Output the (x, y) coordinate of the center of the cell containing the given text.  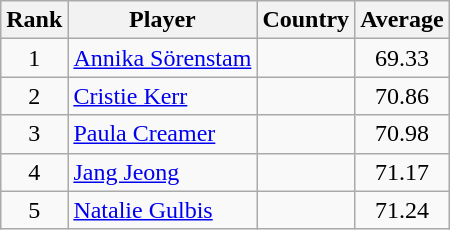
Average (402, 20)
Natalie Gulbis (162, 210)
1 (34, 58)
4 (34, 172)
2 (34, 96)
Paula Creamer (162, 134)
70.98 (402, 134)
5 (34, 210)
71.24 (402, 210)
Jang Jeong (162, 172)
Rank (34, 20)
Player (162, 20)
Cristie Kerr (162, 96)
71.17 (402, 172)
Annika Sörenstam (162, 58)
69.33 (402, 58)
Country (306, 20)
70.86 (402, 96)
3 (34, 134)
